Locate the cell with the specified text and output its (x, y) center coordinate. 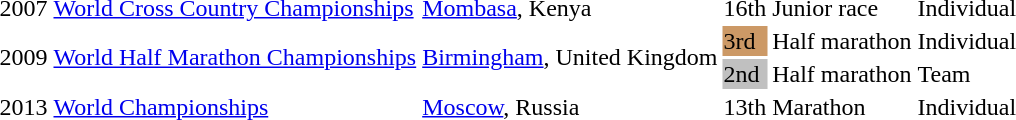
World Half Marathon Championships (235, 58)
2nd (745, 74)
Birmingham, United Kingdom (570, 58)
3rd (745, 41)
